Determine the [x, y] coordinate at the center of the cell enclosing the given text.  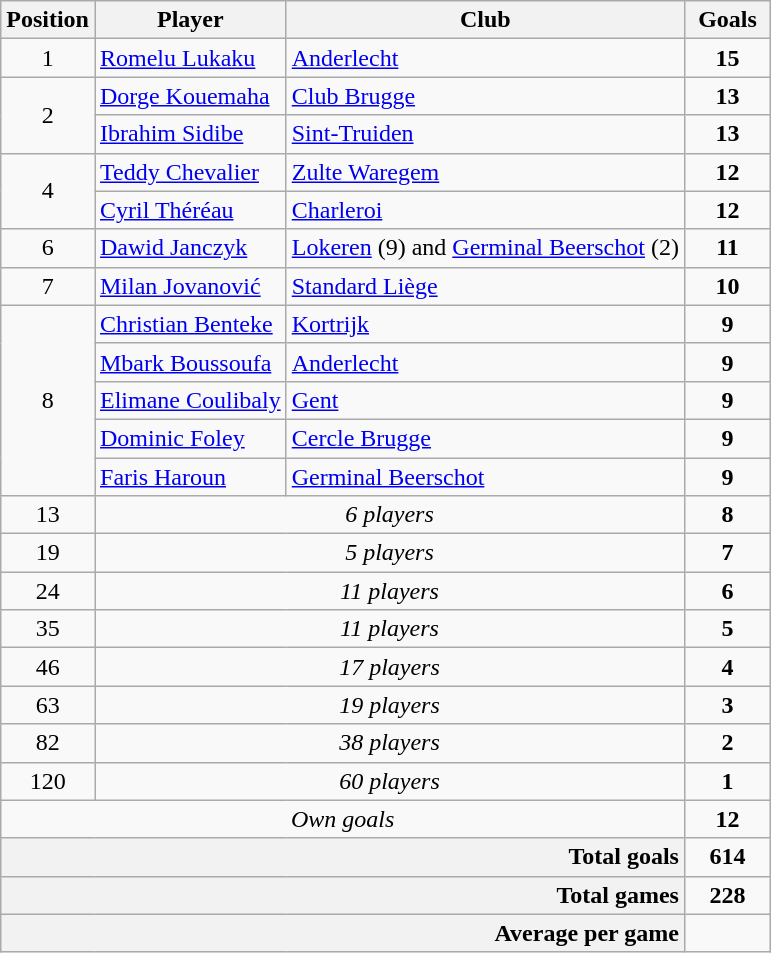
3 [727, 705]
Cercle Brugge [485, 438]
Christian Benteke [190, 324]
Position [48, 20]
Average per game [343, 933]
15 [727, 58]
24 [48, 591]
Dawid Janczyk [190, 248]
Mbark Boussoufa [190, 362]
Zulte Waregem [485, 172]
Faris Haroun [190, 477]
Dominic Foley [190, 438]
38 players [389, 743]
Club [485, 20]
Elimane Coulibaly [190, 400]
Charleroi [485, 210]
6 players [389, 515]
Sint-Truiden [485, 134]
Romelu Lukaku [190, 58]
46 [48, 667]
63 [48, 705]
17 players [389, 667]
60 players [389, 781]
Standard Liège [485, 286]
Own goals [343, 819]
Club Brugge [485, 96]
120 [48, 781]
35 [48, 629]
Milan Jovanović [190, 286]
Teddy Chevalier [190, 172]
Goals [727, 20]
Kortrijk [485, 324]
228 [727, 895]
Player [190, 20]
Lokeren (9) and Germinal Beerschot (2) [485, 248]
82 [48, 743]
Cyril Théréau [190, 210]
5 [727, 629]
Gent [485, 400]
Dorge Kouemaha [190, 96]
19 players [389, 705]
Germinal Beerschot [485, 477]
5 players [389, 553]
11 [727, 248]
10 [727, 286]
Total games [343, 895]
Ibrahim Sidibe [190, 134]
614 [727, 857]
19 [48, 553]
Total goals [343, 857]
